From the cell containing the given text, extract its center point as [X, Y] coordinate. 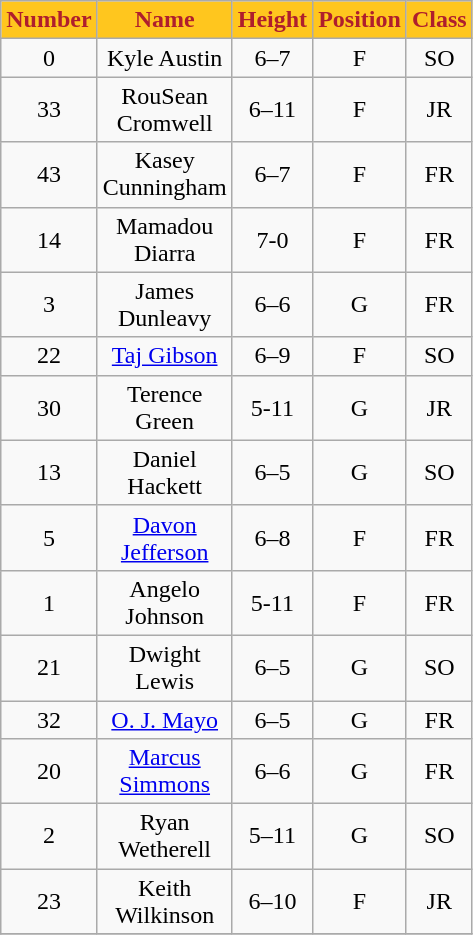
Taj Gibson [164, 356]
Name [164, 20]
Mamadou Diarra [164, 240]
O. J. Mayo [164, 719]
23 [49, 902]
5 [49, 538]
Number [49, 20]
Marcus Simmons [164, 772]
30 [49, 408]
Ryan Wetherell [164, 836]
Position [360, 20]
33 [49, 110]
5–11 [272, 836]
Daniel Hackett [164, 472]
Kasey Cunningham [164, 174]
Dwight Lewis [164, 668]
2 [49, 836]
RouSean Cromwell [164, 110]
Terence Green [164, 408]
13 [49, 472]
6–10 [272, 902]
22 [49, 356]
21 [49, 668]
Angelo Johnson [164, 602]
Keith Wilkinson [164, 902]
Height [272, 20]
6–11 [272, 110]
43 [49, 174]
1 [49, 602]
20 [49, 772]
0 [49, 58]
Kyle Austin [164, 58]
3 [49, 304]
14 [49, 240]
Class [439, 20]
7-0 [272, 240]
32 [49, 719]
6–9 [272, 356]
Davon Jefferson [164, 538]
6–8 [272, 538]
James Dunleavy [164, 304]
